Extract the (x, y) coordinate from the center of the cell holding the provided text.  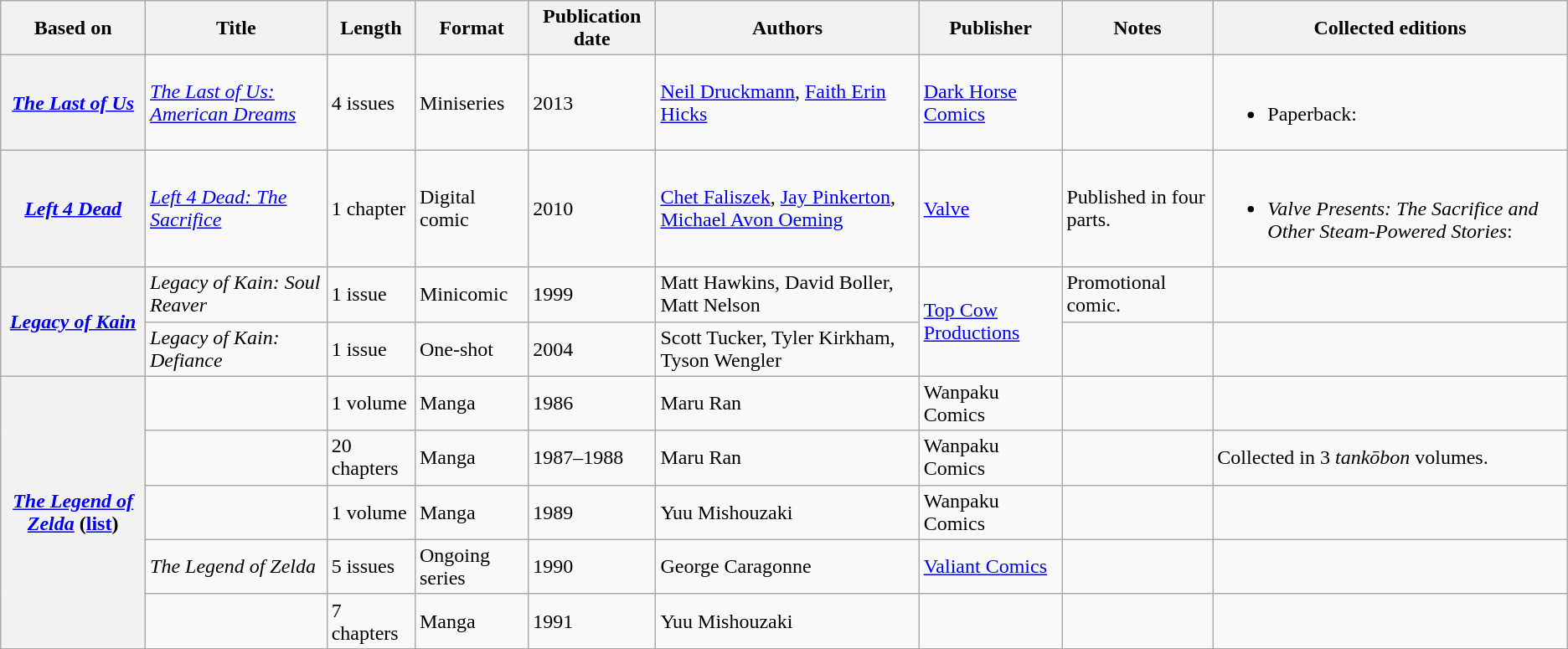
Published in four parts. (1137, 209)
Ongoing series (471, 566)
Legacy of Kain (74, 322)
Valiant Comics (990, 566)
1987–1988 (592, 457)
The Legend of Zelda (list) (74, 513)
Left 4 Dead: The Sacrifice (236, 209)
1991 (592, 621)
Legacy of Kain: Soul Reaver (236, 295)
Legacy of Kain: Defiance (236, 348)
Publication date (592, 28)
Format (471, 28)
Digital comic (471, 209)
Based on (74, 28)
Left 4 Dead (74, 209)
Chet Faliszek, Jay Pinkerton, Michael Avon Oeming (787, 209)
Collected in 3 tankōbon volumes. (1390, 457)
Collected editions (1390, 28)
1990 (592, 566)
Valve Presents: The Sacrifice and Other Steam-Powered Stories: (1390, 209)
The Last of Us: American Dreams (236, 102)
Dark Horse Comics (990, 102)
Minicomic (471, 295)
Length (370, 28)
2004 (592, 348)
One-shot (471, 348)
4 issues (370, 102)
Matt Hawkins, David Boller, Matt Nelson (787, 295)
1986 (592, 404)
Valve (990, 209)
The Legend of Zelda (236, 566)
2010 (592, 209)
5 issues (370, 566)
Top Cow Productions (990, 322)
Publisher (990, 28)
20 chapters (370, 457)
George Caragonne (787, 566)
Promotional comic. (1137, 295)
Scott Tucker, Tyler Kirkham, Tyson Wengler (787, 348)
Title (236, 28)
Authors (787, 28)
Notes (1137, 28)
1989 (592, 513)
1999 (592, 295)
1 chapter (370, 209)
7 chapters (370, 621)
Paperback: (1390, 102)
2013 (592, 102)
Neil Druckmann, Faith Erin Hicks (787, 102)
The Last of Us (74, 102)
Miniseries (471, 102)
